Determine the [x, y] coordinate at the center of the cell enclosing the given text.  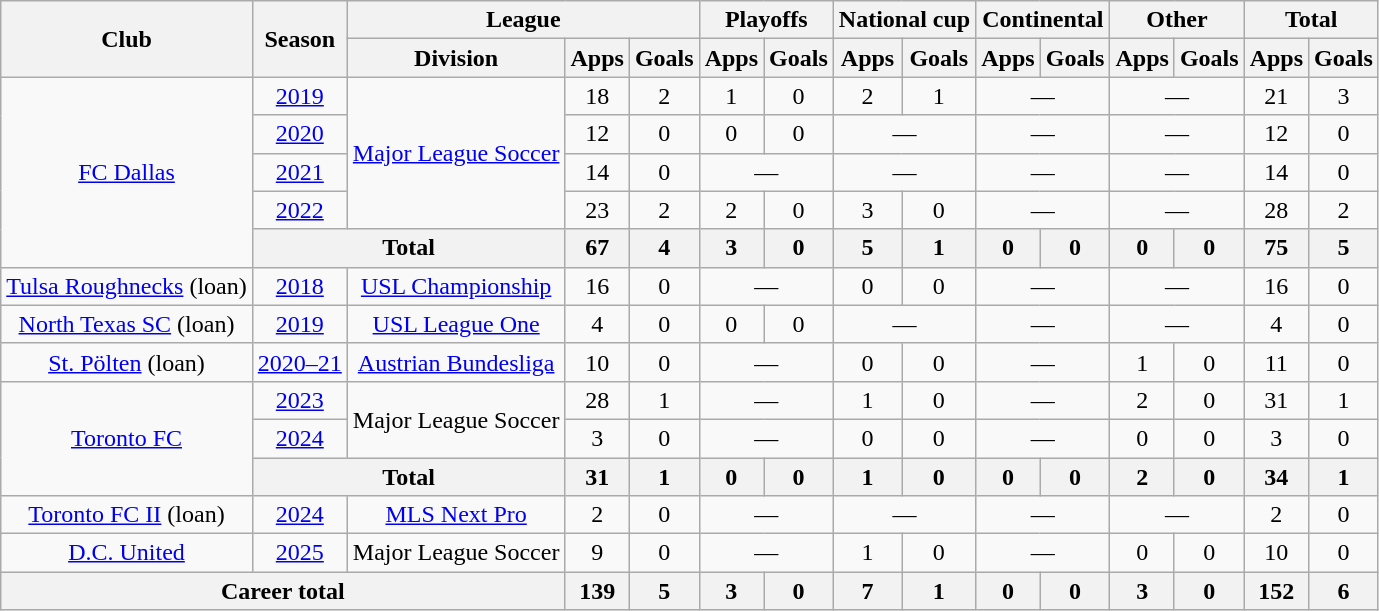
FC Dallas [127, 172]
9 [597, 553]
Playoffs [766, 20]
2018 [300, 286]
St. Pölten (loan) [127, 362]
139 [597, 591]
2023 [300, 400]
National cup [904, 20]
75 [1276, 248]
Division [456, 58]
2021 [300, 172]
67 [597, 248]
21 [1276, 96]
23 [597, 210]
7 [867, 591]
2022 [300, 210]
6 [1344, 591]
Season [300, 39]
2020–21 [300, 362]
34 [1276, 477]
Toronto FC [127, 438]
2020 [300, 134]
Austrian Bundesliga [456, 362]
USL League One [456, 324]
D.C. United [127, 553]
Club [127, 39]
Continental [1043, 20]
2025 [300, 553]
USL Championship [456, 286]
Toronto FC II (loan) [127, 515]
Tulsa Roughnecks (loan) [127, 286]
Other [1177, 20]
League [523, 20]
MLS Next Pro [456, 515]
18 [597, 96]
North Texas SC (loan) [127, 324]
Career total [283, 591]
11 [1276, 362]
152 [1276, 591]
